Return the [x, y] coordinate for the center point of the cell that contains the specified text.  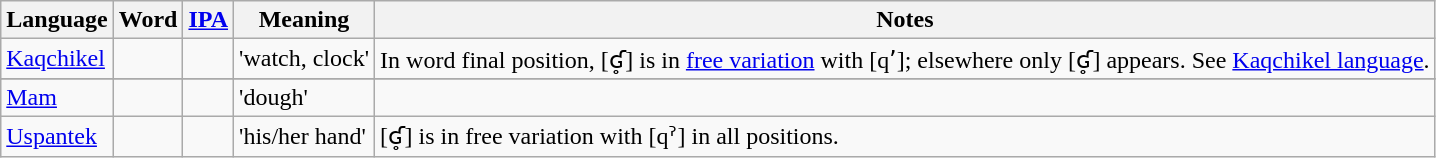
Word [148, 20]
Mam [57, 97]
[ʛ̥] is in free variation with [qˀ] in all positions. [906, 136]
Kaqchikel [57, 59]
Uspantek [57, 136]
'watch, clock' [304, 59]
In word final position, [ʛ̥] is in free variation with [qʼ]; elsewhere only [ʛ̥] appears. See Kaqchikel language. [906, 59]
Language [57, 20]
'dough' [304, 97]
IPA [208, 20]
Notes [906, 20]
Meaning [304, 20]
'his/her hand' [304, 136]
